Scan for the cell matching the given text and deliver its [x, y] coordinate at center. 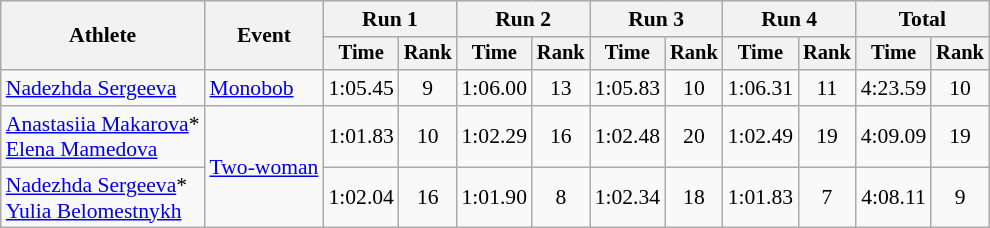
1:02.48 [628, 136]
7 [827, 198]
18 [694, 198]
20 [694, 136]
8 [561, 198]
Anastasiia Makarova*Elena Mamedova [103, 136]
1:02.04 [360, 198]
1:01.90 [494, 198]
4:08.11 [894, 198]
Total [922, 19]
1:06.31 [760, 88]
Run 3 [656, 19]
Two-woman [264, 167]
1:05.45 [360, 88]
1:06.00 [494, 88]
Run 4 [790, 19]
Nadezhda Sergeeva*Yulia Belomestnykh [103, 198]
Event [264, 36]
1:02.49 [760, 136]
13 [561, 88]
11 [827, 88]
4:09.09 [894, 136]
Athlete [103, 36]
Nadezhda Sergeeva [103, 88]
Run 2 [524, 19]
1:02.34 [628, 198]
1:02.29 [494, 136]
1:05.83 [628, 88]
Monobob [264, 88]
Run 1 [390, 19]
4:23.59 [894, 88]
